Output the (x, y) coordinate of the center of the cell containing the given text.  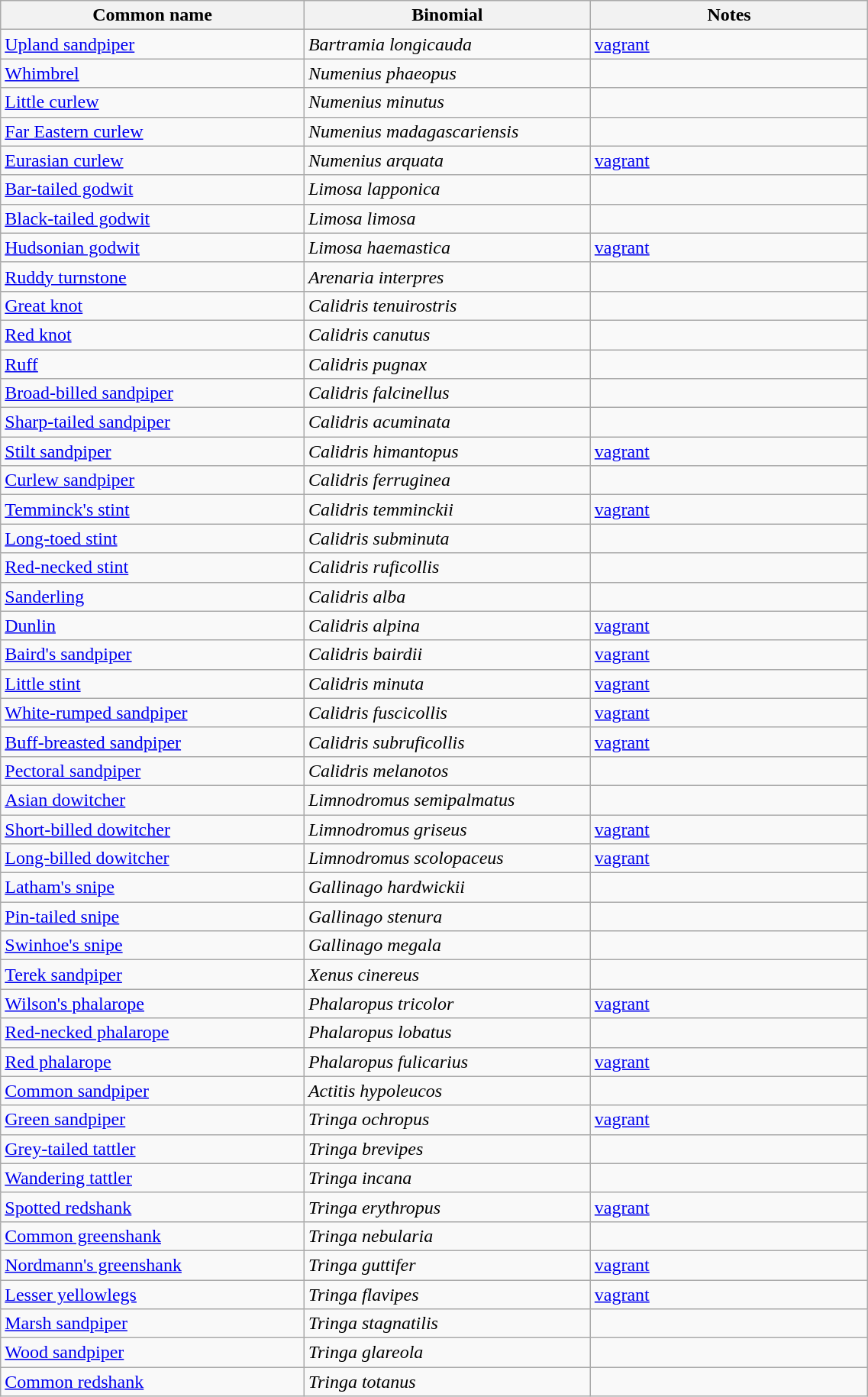
Red phalarope (153, 1062)
Calidris temminckii (447, 509)
White-rumped sandpiper (153, 713)
Wood sandpiper (153, 1353)
Calidris minuta (447, 684)
Lesser yellowlegs (153, 1295)
Limnodromus semipalmatus (447, 800)
Calidris acuminata (447, 422)
Calidris subruficollis (447, 742)
Little stint (153, 684)
Great knot (153, 306)
Common redshank (153, 1382)
Tringa incana (447, 1178)
Phalaropus lobatus (447, 1033)
Numenius phaeopus (447, 73)
Swinhoe's snipe (153, 946)
Phalaropus tricolor (447, 1004)
Long-billed dowitcher (153, 859)
Tringa stagnatilis (447, 1324)
Baird's sandpiper (153, 655)
Calidris pugnax (447, 364)
Common name (153, 15)
Dunlin (153, 626)
Tringa totanus (447, 1382)
Calidris fuscicollis (447, 713)
Bartramia longicauda (447, 44)
Numenius arquata (447, 160)
Ruff (153, 364)
Actitis hypoleucos (447, 1091)
Grey-tailed tattler (153, 1149)
Calidris alba (447, 597)
Gallinago hardwickii (447, 888)
Red-necked phalarope (153, 1033)
Black-tailed godwit (153, 218)
Ruddy turnstone (153, 276)
Curlew sandpiper (153, 480)
Limosa haemastica (447, 247)
Latham's snipe (153, 888)
Marsh sandpiper (153, 1324)
Tringa brevipes (447, 1149)
Bar-tailed godwit (153, 189)
Tringa guttifer (447, 1265)
Calidris bairdii (447, 655)
Eurasian curlew (153, 160)
Sharp-tailed sandpiper (153, 422)
Short-billed dowitcher (153, 829)
Stilt sandpiper (153, 451)
Long-toed stint (153, 538)
Tringa flavipes (447, 1295)
Calidris ruficollis (447, 568)
Phalaropus fulicarius (447, 1062)
Little curlew (153, 102)
Binomial (447, 15)
Temminck's stint (153, 509)
Calidris falcinellus (447, 393)
Red-necked stint (153, 568)
Far Eastern curlew (153, 131)
Calidris himantopus (447, 451)
Broad-billed sandpiper (153, 393)
Calidris alpina (447, 626)
Hudsonian godwit (153, 247)
Limnodromus scolopaceus (447, 859)
Sanderling (153, 597)
Terek sandpiper (153, 975)
Calidris canutus (447, 335)
Wandering tattler (153, 1178)
Gallinago megala (447, 946)
Spotted redshank (153, 1207)
Buff-breasted sandpiper (153, 742)
Tringa glareola (447, 1353)
Tringa ochropus (447, 1120)
Gallinago stenura (447, 917)
Limnodromus griseus (447, 829)
Limosa limosa (447, 218)
Numenius madagascariensis (447, 131)
Common greenshank (153, 1236)
Arenaria interpres (447, 276)
Asian dowitcher (153, 800)
Red knot (153, 335)
Tringa erythropus (447, 1207)
Calidris ferruginea (447, 480)
Notes (729, 15)
Numenius minutus (447, 102)
Common sandpiper (153, 1091)
Whimbrel (153, 73)
Tringa nebularia (447, 1236)
Calidris tenuirostris (447, 306)
Pin-tailed snipe (153, 917)
Calidris melanotos (447, 771)
Green sandpiper (153, 1120)
Xenus cinereus (447, 975)
Calidris subminuta (447, 538)
Pectoral sandpiper (153, 771)
Wilson's phalarope (153, 1004)
Nordmann's greenshank (153, 1265)
Upland sandpiper (153, 44)
Limosa lapponica (447, 189)
